Search for the cell housing the specified text and yield its [X, Y] center coordinate. 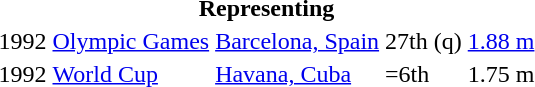
27th (q) [424, 41]
Barcelona, Spain [298, 41]
Olympic Games [131, 41]
